Pinpoint the cell where the given text exists, returning its [x, y] midpoint coordinate. 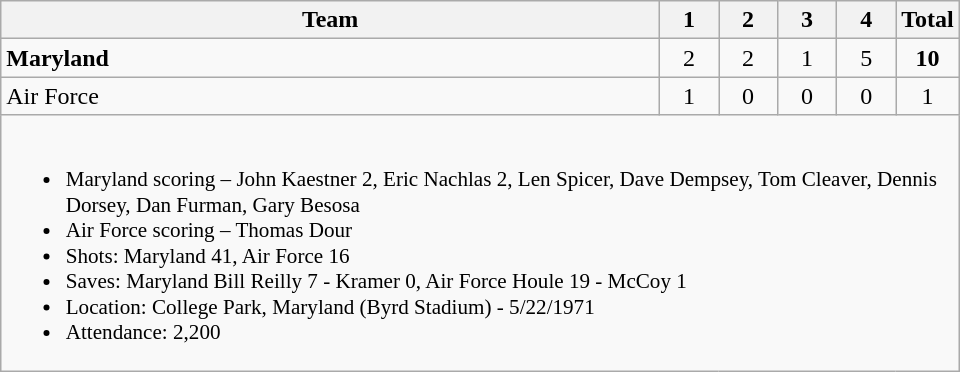
Maryland [330, 58]
4 [866, 20]
Total [928, 20]
10 [928, 58]
5 [866, 58]
3 [808, 20]
Team [330, 20]
Air Force [330, 96]
